Search for the cell housing the specified text and yield its [x, y] center coordinate. 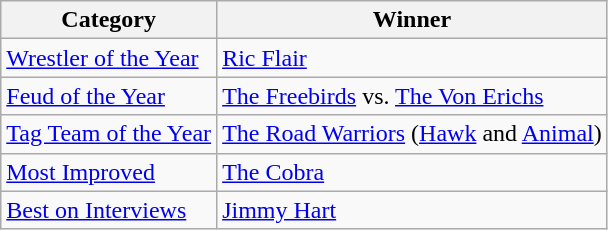
Winner [412, 20]
The Freebirds vs. The Von Erichs [412, 96]
The Road Warriors (Hawk and Animal) [412, 134]
Feud of the Year [109, 96]
Ric Flair [412, 58]
Most Improved [109, 172]
Wrestler of the Year [109, 58]
Best on Interviews [109, 210]
Jimmy Hart [412, 210]
The Cobra [412, 172]
Category [109, 20]
Tag Team of the Year [109, 134]
